Capture the cell that displays the provided text and extract its [x, y] central coordinate. 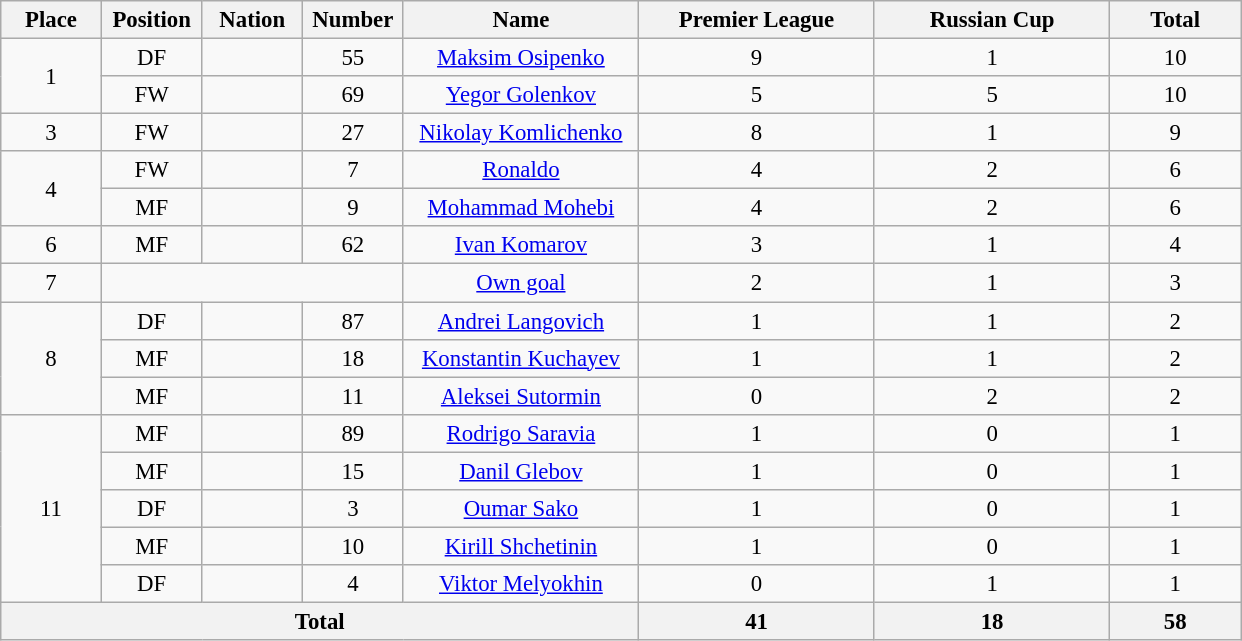
87 [354, 321]
Nikolay Komlichenko [521, 133]
Own goal [521, 283]
Maksim Osipenko [521, 58]
55 [354, 58]
15 [354, 471]
Aleksei Sutormin [521, 396]
Mohammad Mohebi [521, 208]
Name [521, 20]
62 [354, 245]
58 [1176, 621]
Position [152, 20]
Danil Glebov [521, 471]
27 [354, 133]
Konstantin Kuchayev [521, 358]
Russian Cup [992, 20]
Premier League [757, 20]
Ivan Komarov [521, 245]
Number [354, 20]
Yegor Golenkov [521, 95]
Place [52, 20]
Andrei Langovich [521, 321]
89 [354, 433]
Kirill Shchetinin [521, 546]
69 [354, 95]
41 [757, 621]
Viktor Melyokhin [521, 584]
Rodrigo Saravia [521, 433]
Oumar Sako [521, 509]
Nation [252, 20]
Ronaldo [521, 170]
